From the cell containing the given text, extract its center point as [x, y] coordinate. 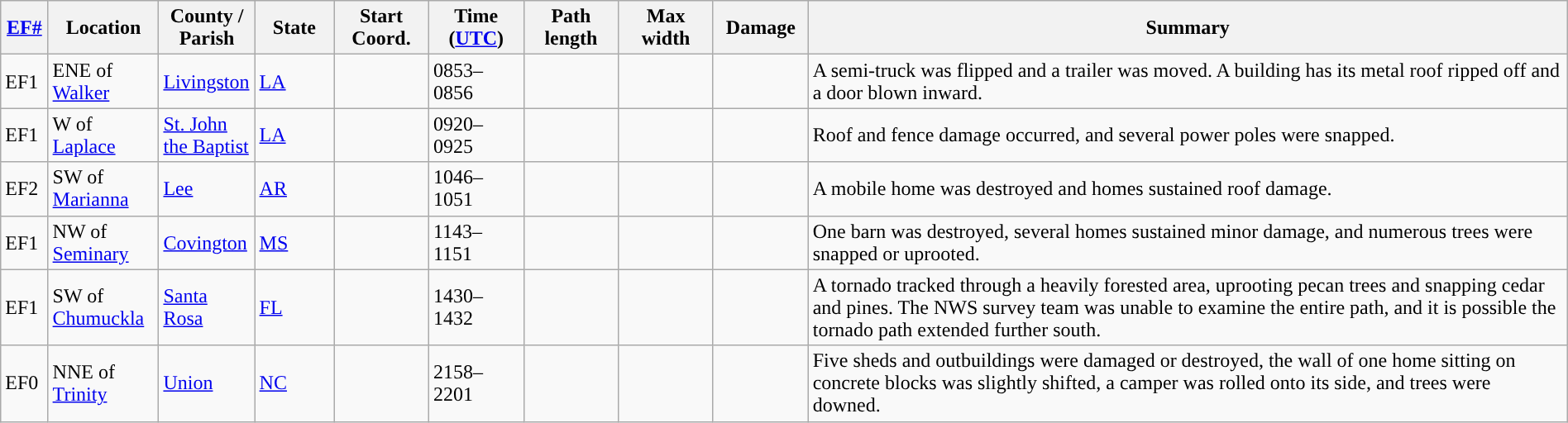
MS [294, 243]
Path length [571, 28]
EF2 [25, 188]
Max width [667, 28]
W of Laplace [103, 135]
Covington [207, 243]
Damage [761, 28]
AR [294, 188]
NC [294, 383]
ENE of Walker [103, 81]
2158–2201 [476, 383]
Union [207, 383]
Roof and fence damage occurred, and several power poles were snapped. [1188, 135]
1143–1151 [476, 243]
1046–1051 [476, 188]
One barn was destroyed, several homes sustained minor damage, and numerous trees were snapped or uprooted. [1188, 243]
State [294, 28]
Santa Rosa [207, 307]
SW of Marianna [103, 188]
0853–0856 [476, 81]
Livingston [207, 81]
Summary [1188, 28]
A semi-truck was flipped and a trailer was moved. A building has its metal roof ripped off and a door blown inward. [1188, 81]
SW of Chumuckla [103, 307]
1430–1432 [476, 307]
Time (UTC) [476, 28]
St. John the Baptist [207, 135]
Location [103, 28]
NW of Seminary [103, 243]
NNE of Trinity [103, 383]
EF0 [25, 383]
County / Parish [207, 28]
A mobile home was destroyed and homes sustained roof damage. [1188, 188]
FL [294, 307]
Lee [207, 188]
0920–0925 [476, 135]
Start Coord. [382, 28]
EF# [25, 28]
